Detect which cell encompasses the target text, then output its (x, y) center coordinate. 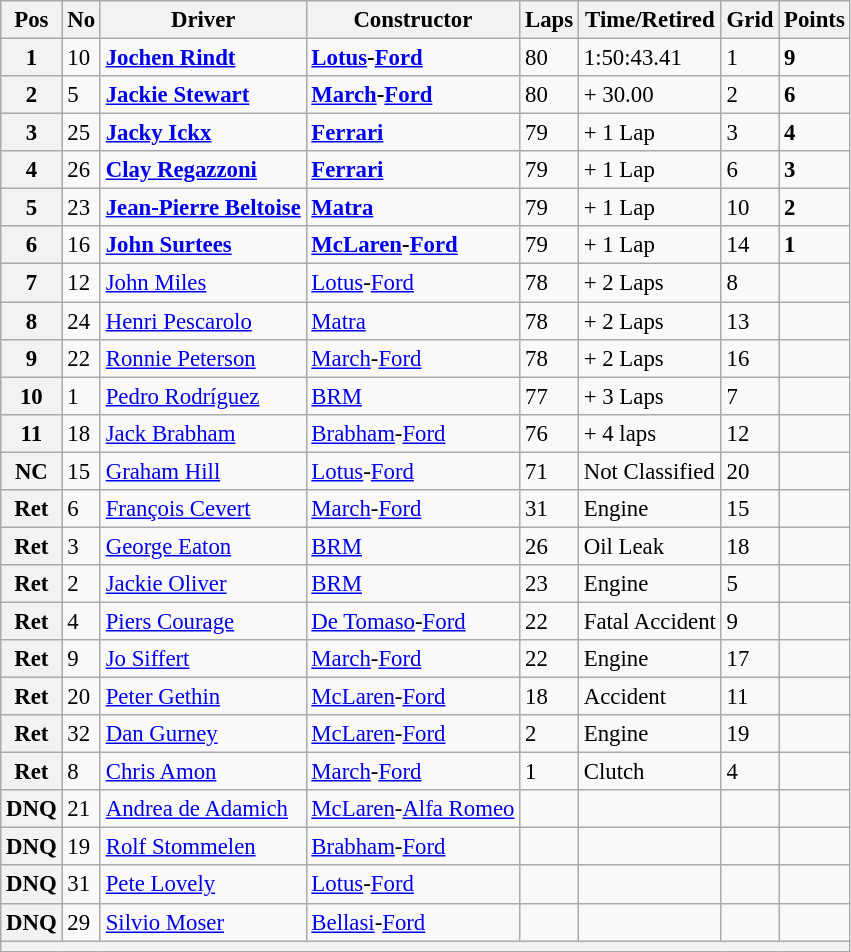
Jackie Oliver (203, 584)
Dan Gurney (203, 734)
Oil Leak (650, 546)
No (81, 20)
Chris Amon (203, 772)
NC (32, 471)
Jacky Ickx (203, 133)
Pos (32, 20)
Fatal Accident (650, 621)
17 (750, 659)
Not Classified (650, 471)
Jack Brabham (203, 433)
21 (81, 809)
Ronnie Peterson (203, 358)
Laps (550, 20)
25 (81, 133)
Rolf Stommelen (203, 847)
Piers Courage (203, 621)
George Eaton (203, 546)
Henri Pescarolo (203, 321)
Accident (650, 697)
+ 30.00 (650, 95)
76 (550, 433)
Silvio Moser (203, 922)
13 (750, 321)
Jean-Pierre Beltoise (203, 208)
Andrea de Adamich (203, 809)
Time/Retired (650, 20)
29 (81, 922)
Jochen Rindt (203, 58)
14 (750, 245)
Constructor (413, 20)
John Miles (203, 283)
Driver (203, 20)
Jackie Stewart (203, 95)
1:50:43.41 (650, 58)
Pedro Rodríguez (203, 396)
71 (550, 471)
De Tomaso-Ford (413, 621)
32 (81, 734)
Peter Gethin (203, 697)
Grid (750, 20)
François Cevert (203, 509)
+ 4 laps (650, 433)
24 (81, 321)
Points (814, 20)
Pete Lovely (203, 885)
Bellasi-Ford (413, 922)
John Surtees (203, 245)
77 (550, 396)
+ 3 Laps (650, 396)
Clay Regazzoni (203, 170)
McLaren-Alfa Romeo (413, 809)
Graham Hill (203, 471)
Jo Siffert (203, 659)
Clutch (650, 772)
